Search for the cell housing the specified text and yield its (x, y) center coordinate. 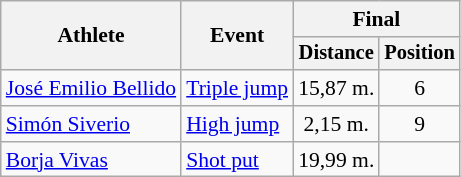
High jump (237, 124)
Athlete (91, 36)
Event (237, 36)
José Emilio Bellido (91, 88)
9 (419, 124)
Position (419, 54)
Distance (336, 54)
Triple jump (237, 88)
15,87 m. (336, 88)
2,15 m. (336, 124)
6 (419, 88)
Simón Siverio (91, 124)
Final (376, 19)
